Return the (X, Y) coordinate for the center point of the cell that contains the specified text.  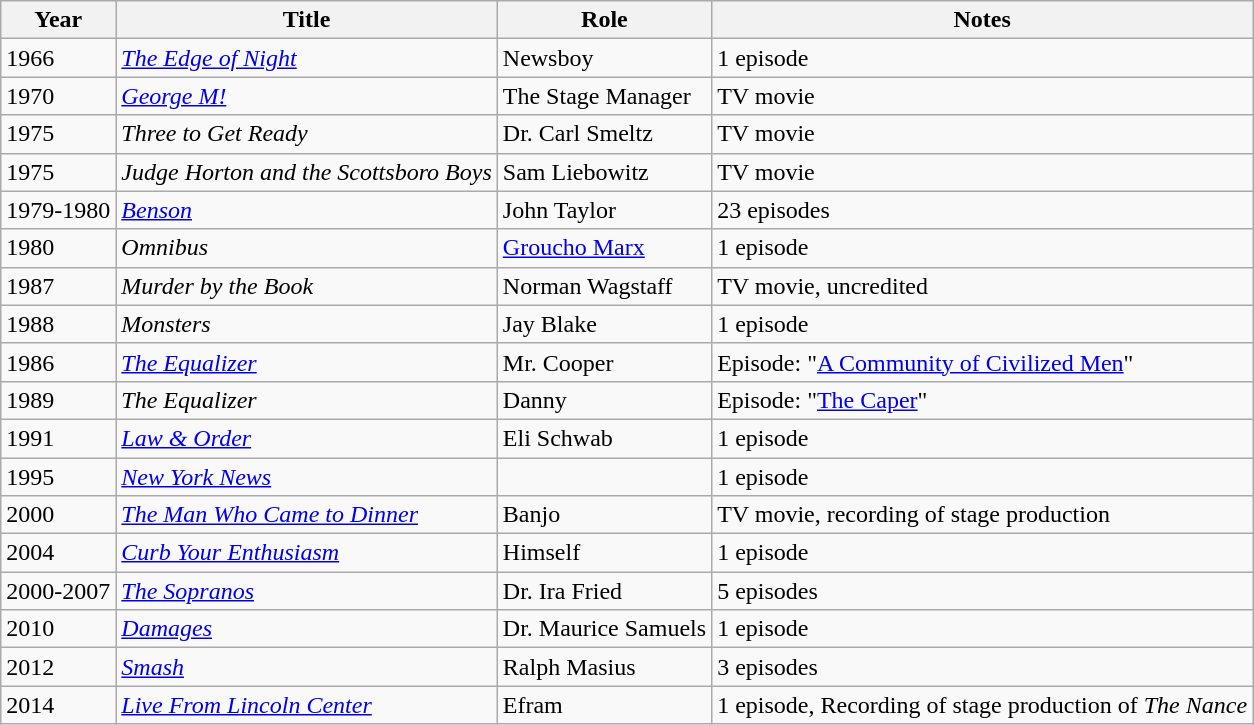
Eli Schwab (604, 438)
2012 (58, 667)
Murder by the Book (306, 286)
The Sopranos (306, 591)
Notes (982, 20)
Dr. Carl Smeltz (604, 134)
Episode: "A Community of Civilized Men" (982, 362)
Banjo (604, 515)
1987 (58, 286)
Law & Order (306, 438)
Smash (306, 667)
1986 (58, 362)
23 episodes (982, 210)
New York News (306, 477)
Live From Lincoln Center (306, 705)
2010 (58, 629)
Dr. Ira Fried (604, 591)
TV movie, uncredited (982, 286)
1980 (58, 248)
1995 (58, 477)
The Man Who Came to Dinner (306, 515)
Three to Get Ready (306, 134)
2014 (58, 705)
The Stage Manager (604, 96)
Curb Your Enthusiasm (306, 553)
1 episode, Recording of stage production of The Nance (982, 705)
Title (306, 20)
2000 (58, 515)
Jay Blake (604, 324)
George M! (306, 96)
2004 (58, 553)
John Taylor (604, 210)
1989 (58, 400)
1970 (58, 96)
Danny (604, 400)
Himself (604, 553)
Sam Liebowitz (604, 172)
Monsters (306, 324)
Ralph Masius (604, 667)
1988 (58, 324)
1966 (58, 58)
Newsboy (604, 58)
The Edge of Night (306, 58)
Role (604, 20)
5 episodes (982, 591)
Judge Horton and the Scottsboro Boys (306, 172)
TV movie, recording of stage production (982, 515)
Damages (306, 629)
Norman Wagstaff (604, 286)
Dr. Maurice Samuels (604, 629)
1991 (58, 438)
Omnibus (306, 248)
Efram (604, 705)
Year (58, 20)
2000-2007 (58, 591)
3 episodes (982, 667)
Groucho Marx (604, 248)
1979-1980 (58, 210)
Episode: "The Caper" (982, 400)
Mr. Cooper (604, 362)
Benson (306, 210)
